Scan for the cell matching the given text and deliver its [X, Y] coordinate at center. 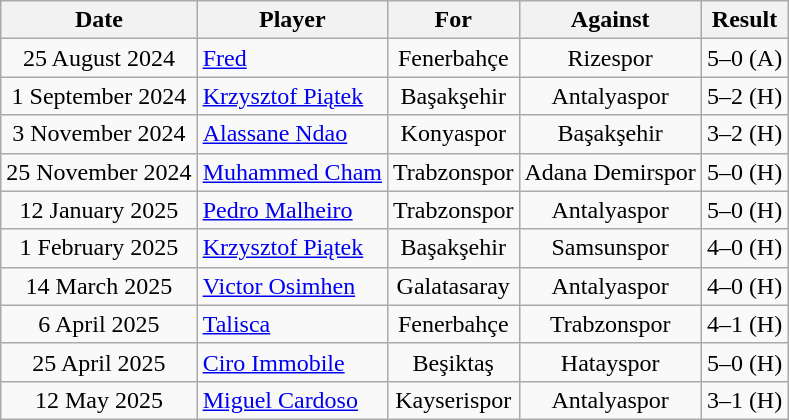
Pedro Malheiro [292, 210]
Galatasaray [453, 286]
Player [292, 20]
Beşiktaş [453, 362]
25 August 2024 [99, 58]
4–1 (H) [744, 324]
14 March 2025 [99, 286]
For [453, 20]
3–1 (H) [744, 400]
Result [744, 20]
Victor Osimhen [292, 286]
6 April 2025 [99, 324]
Miguel Cardoso [292, 400]
3–2 (H) [744, 134]
1 February 2025 [99, 248]
25 November 2024 [99, 172]
5–0 (A) [744, 58]
Talisca [292, 324]
25 April 2025 [99, 362]
12 May 2025 [99, 400]
Muhammed Cham [292, 172]
Konyaspor [453, 134]
Rizespor [610, 58]
Kayserispor [453, 400]
1 September 2024 [99, 96]
Ciro Immobile [292, 362]
12 January 2025 [99, 210]
Fred [292, 58]
3 November 2024 [99, 134]
Hatayspor [610, 362]
5–2 (H) [744, 96]
Samsunspor [610, 248]
Date [99, 20]
Alassane Ndao [292, 134]
Adana Demirspor [610, 172]
Against [610, 20]
